Provide the (X, Y) coordinate of the cell's center where the given text is located.  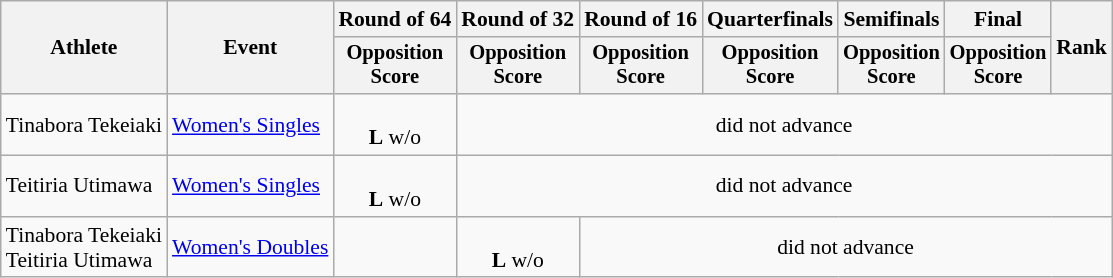
Tinabora Tekeiaki (84, 124)
Rank (1082, 48)
Quarterfinals (770, 19)
Women's Doubles (250, 248)
Round of 16 (640, 19)
Teitiria Utimawa (84, 186)
Round of 64 (394, 19)
Athlete (84, 48)
Final (998, 19)
Tinabora TekeiakiTeitiria Utimawa (84, 248)
Round of 32 (518, 19)
Event (250, 48)
Semifinals (892, 19)
